From the cell containing the given text, extract its center point as (x, y) coordinate. 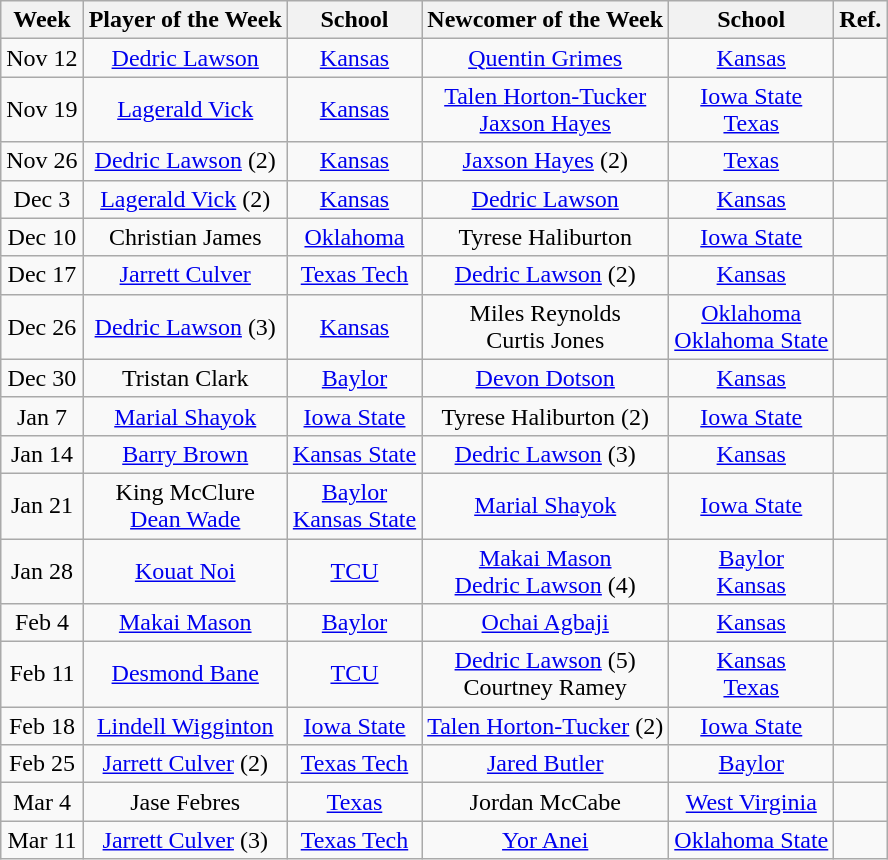
Kansas State (354, 454)
Newcomer of the Week (546, 20)
Mar 4 (42, 802)
Jarrett Culver (185, 275)
Jarrett Culver (2) (185, 764)
Feb 4 (42, 623)
Yor Anei (546, 840)
Dec 17 (42, 275)
Dec 30 (42, 378)
Dedric Lawson (5) Courtney Ramey (546, 674)
Jared Butler (546, 764)
Desmond Bane (185, 674)
Talen Horton-Tucker (2) (546, 726)
Jordan McCabe (546, 802)
Talen Horton-Tucker Jaxson Hayes (546, 110)
Devon Dotson (546, 378)
Miles Reynolds Curtis Jones (546, 326)
Jaxson Hayes (2) (546, 161)
Kouat Noi (185, 570)
Jan 7 (42, 416)
Dec 10 (42, 237)
Feb 25 (42, 764)
Mar 11 (42, 840)
Makai Mason Dedric Lawson (4) (546, 570)
Tyrese Haliburton (2) (546, 416)
Christian James (185, 237)
Oklahoma Oklahoma State (752, 326)
Dec 26 (42, 326)
Jarrett Culver (3) (185, 840)
West Virginia (752, 802)
Jase Febres (185, 802)
Lagerald Vick (185, 110)
Jan 28 (42, 570)
Tristan Clark (185, 378)
Feb 18 (42, 726)
Nov 19 (42, 110)
Barry Brown (185, 454)
Lagerald Vick (2) (185, 199)
Nov 26 (42, 161)
Quentin Grimes (546, 58)
Baylor Kansas (752, 570)
Kansas Texas (752, 674)
Ref. (860, 20)
Lindell Wigginton (185, 726)
Makai Mason (185, 623)
Feb 11 (42, 674)
Jan 14 (42, 454)
Baylor Kansas State (354, 506)
Oklahoma State (752, 840)
Jan 21 (42, 506)
Ochai Agbaji (546, 623)
Player of the Week (185, 20)
Oklahoma (354, 237)
Dec 3 (42, 199)
Iowa State Texas (752, 110)
King McClure Dean Wade (185, 506)
Week (42, 20)
Tyrese Haliburton (546, 237)
Nov 12 (42, 58)
